Capture the cell that displays the provided text and extract its [X, Y] central coordinate. 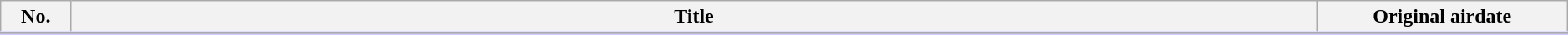
No. [35, 17]
Original airdate [1443, 17]
Title [693, 17]
